Search for the cell housing the specified text and yield its [x, y] center coordinate. 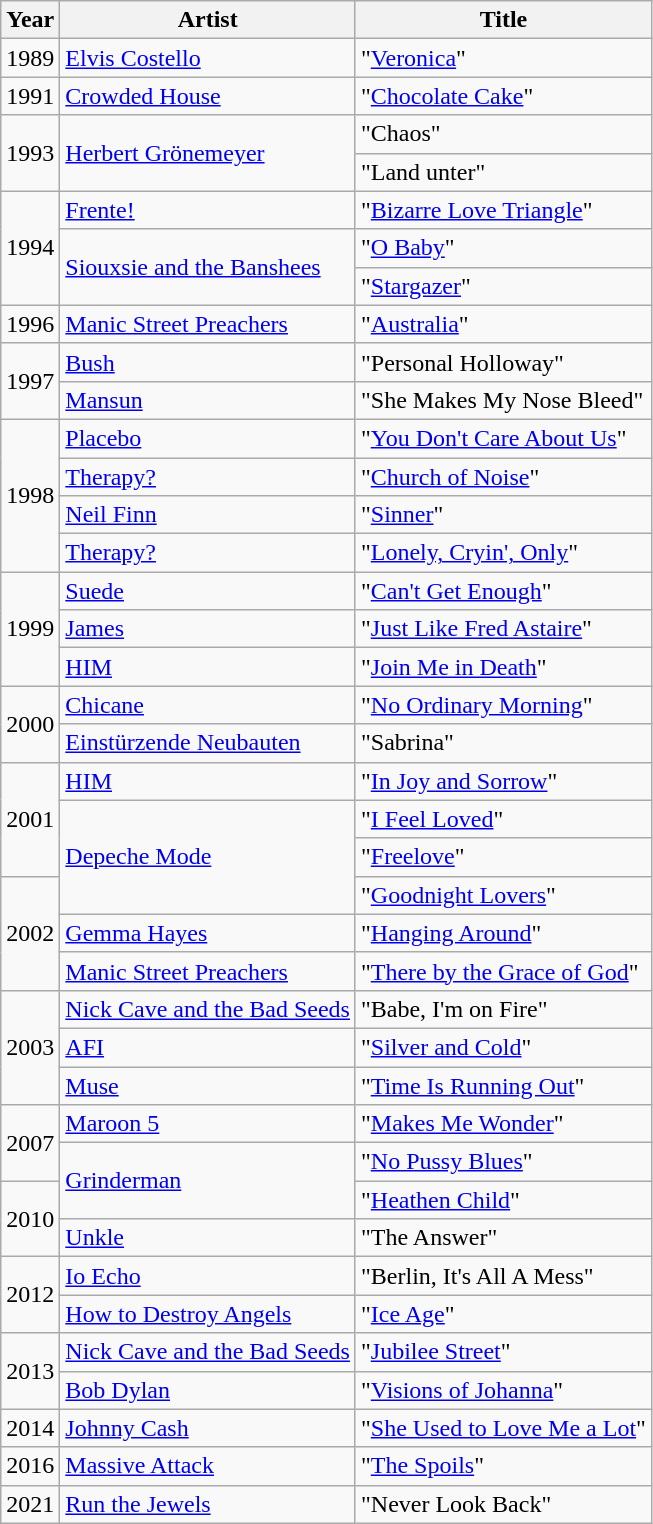
1994 [30, 248]
"I Feel Loved" [503, 819]
"Church of Noise" [503, 477]
2010 [30, 1219]
1993 [30, 153]
"The Spoils" [503, 1466]
"Never Look Back" [503, 1504]
Muse [208, 1085]
2003 [30, 1047]
"Jubilee Street" [503, 1352]
"Time Is Running Out" [503, 1085]
Herbert Grönemeyer [208, 153]
"Bizarre Love Triangle" [503, 210]
"Goodnight Lovers" [503, 895]
"Sabrina" [503, 743]
1996 [30, 324]
"She Makes My Nose Bleed" [503, 400]
Johnny Cash [208, 1428]
2014 [30, 1428]
Mansun [208, 400]
2013 [30, 1371]
2007 [30, 1143]
"Visions of Johanna" [503, 1390]
Title [503, 20]
"Babe, I'm on Fire" [503, 1009]
Placebo [208, 438]
1991 [30, 96]
"The Answer" [503, 1238]
"Makes Me Wonder" [503, 1124]
2016 [30, 1466]
Year [30, 20]
Depeche Mode [208, 857]
"Sinner" [503, 515]
"Hanging Around" [503, 933]
2002 [30, 933]
1997 [30, 381]
"There by the Grace of God" [503, 971]
Frente! [208, 210]
"Can't Get Enough" [503, 591]
Siouxsie and the Banshees [208, 267]
Neil Finn [208, 515]
"Lonely, Cryin', Only" [503, 553]
Suede [208, 591]
2001 [30, 819]
"She Used to Love Me a Lot" [503, 1428]
"You Don't Care About Us" [503, 438]
Gemma Hayes [208, 933]
AFI [208, 1047]
How to Destroy Angels [208, 1314]
Massive Attack [208, 1466]
Run the Jewels [208, 1504]
Maroon 5 [208, 1124]
Artist [208, 20]
"Chaos" [503, 134]
"Ice Age" [503, 1314]
Io Echo [208, 1276]
"No Ordinary Morning" [503, 705]
"Freelove" [503, 857]
"Heathen Child" [503, 1200]
2000 [30, 724]
"Land unter" [503, 172]
2012 [30, 1295]
1989 [30, 58]
Crowded House [208, 96]
Unkle [208, 1238]
"Join Me in Death" [503, 667]
Bob Dylan [208, 1390]
"Stargazer" [503, 286]
"Silver and Cold" [503, 1047]
Einstürzende Neubauten [208, 743]
"Veronica" [503, 58]
"Berlin, It's All A Mess" [503, 1276]
"Just Like Fred Astaire" [503, 629]
"O Baby" [503, 248]
1998 [30, 495]
Elvis Costello [208, 58]
2021 [30, 1504]
"Chocolate Cake" [503, 96]
1999 [30, 629]
Bush [208, 362]
"In Joy and Sorrow" [503, 781]
"Australia" [503, 324]
Chicane [208, 705]
Grinderman [208, 1181]
"No Pussy Blues" [503, 1162]
James [208, 629]
"Personal Holloway" [503, 362]
